Provide the [X, Y] coordinate of the cell's center where the given text is located.  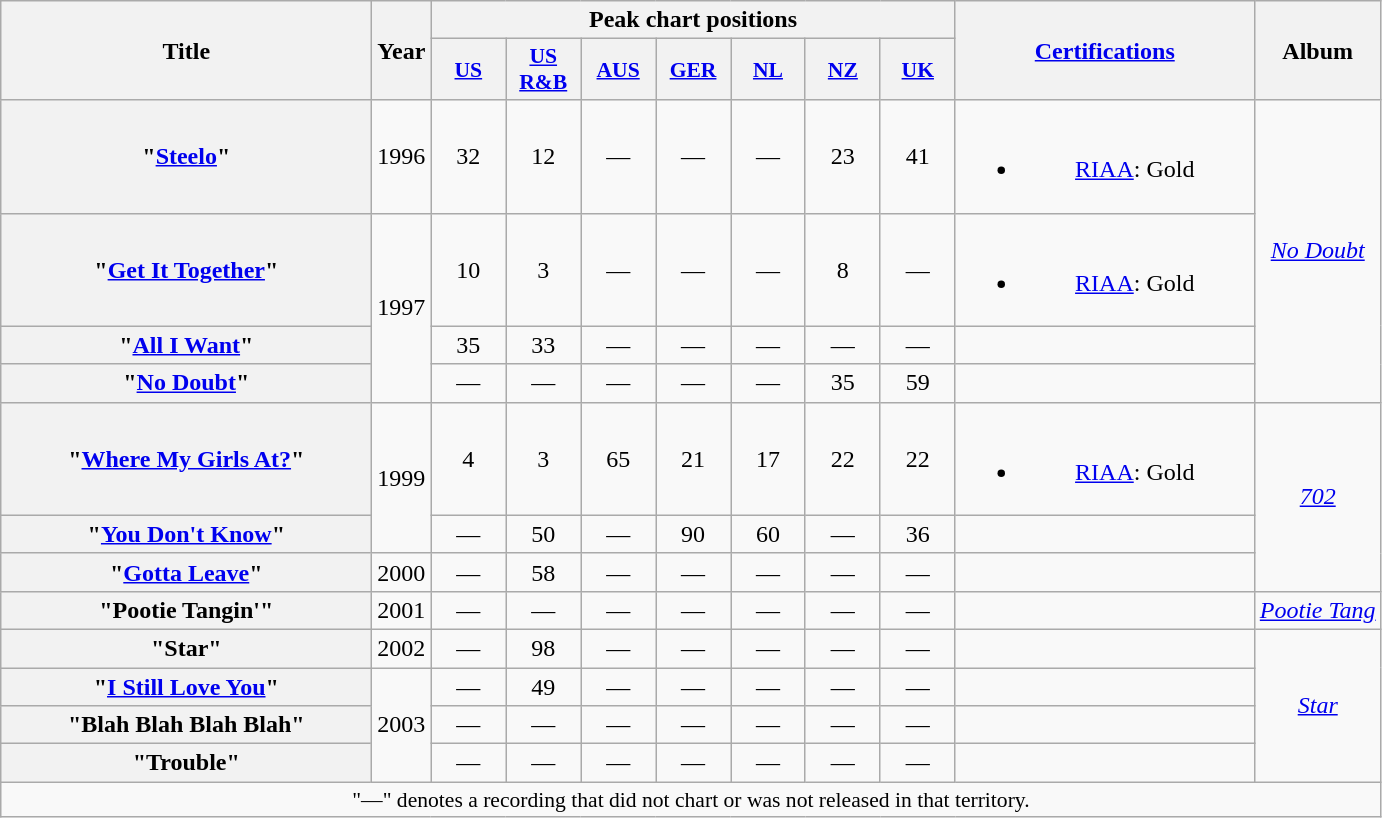
Album [1318, 50]
"Get It Together" [186, 270]
50 [544, 534]
AUS [618, 70]
NL [768, 70]
2003 [402, 725]
US R&B [544, 70]
1999 [402, 478]
Pootie Tang [1318, 610]
"Where My Girls At?" [186, 458]
60 [768, 534]
2000 [402, 572]
8 [842, 270]
"Blah Blah Blah Blah" [186, 725]
1997 [402, 308]
"Trouble" [186, 763]
12 [544, 156]
"Gotta Leave" [186, 572]
"All I Want" [186, 345]
2001 [402, 610]
702 [1318, 496]
36 [918, 534]
17 [768, 458]
1996 [402, 156]
33 [544, 345]
41 [918, 156]
65 [618, 458]
"Star" [186, 648]
UK [918, 70]
90 [694, 534]
Title [186, 50]
Peak chart positions [693, 20]
21 [694, 458]
59 [918, 383]
Certifications [1104, 50]
49 [544, 687]
NZ [842, 70]
Year [402, 50]
"No Doubt" [186, 383]
"Pootie Tangin'" [186, 610]
"You Don't Know" [186, 534]
No Doubt [1318, 251]
"—" denotes a recording that did not chart or was not released in that territory. [691, 800]
10 [468, 270]
23 [842, 156]
58 [544, 572]
Star [1318, 705]
4 [468, 458]
"I Still Love You" [186, 687]
32 [468, 156]
98 [544, 648]
2002 [402, 648]
US [468, 70]
"Steelo" [186, 156]
GER [694, 70]
